Capture the cell that displays the provided text and extract its (X, Y) central coordinate. 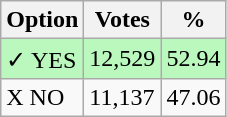
X NO (42, 97)
✓ YES (42, 59)
% (194, 20)
Option (42, 20)
11,137 (122, 97)
Votes (122, 20)
12,529 (122, 59)
52.94 (194, 59)
47.06 (194, 97)
